Return [X, Y] of the center of cell containing provided text 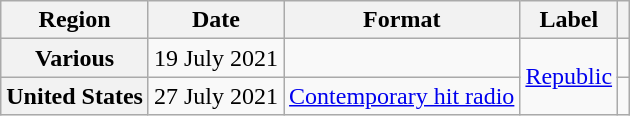
Format [402, 20]
Various [75, 58]
Republic [569, 77]
United States [75, 96]
27 July 2021 [216, 96]
Contemporary hit radio [402, 96]
Label [569, 20]
19 July 2021 [216, 58]
Date [216, 20]
Region [75, 20]
